Capture the cell that displays the provided text and extract its [X, Y] central coordinate. 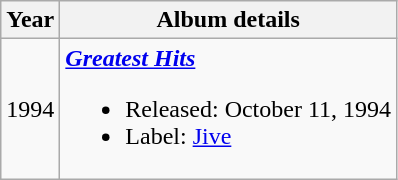
Greatest Hits Released: October 11, 1994Label: Jive [228, 109]
Year [30, 20]
1994 [30, 109]
Album details [228, 20]
